Capture the cell that displays the provided text and extract its (x, y) central coordinate. 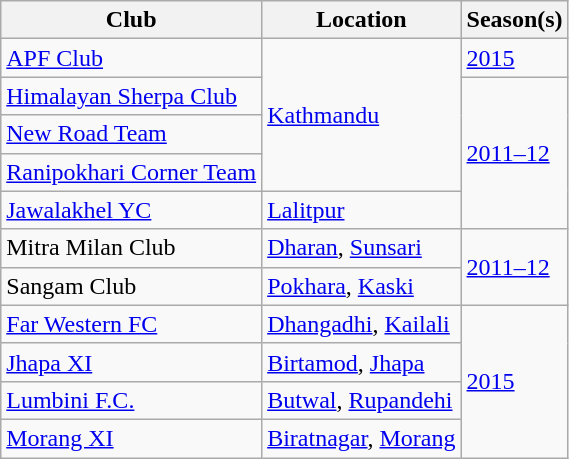
Jawalakhel YC (132, 210)
Butwal, Rupandehi (362, 400)
Far Western FC (132, 324)
Pokhara, Kaski (362, 286)
Himalayan Sherpa Club (132, 96)
Morang XI (132, 438)
APF Club (132, 58)
Club (132, 20)
Location (362, 20)
Kathmandu (362, 115)
New Road Team (132, 134)
Mitra Milan Club (132, 248)
Biratnagar, Morang (362, 438)
Lalitpur (362, 210)
Ranipokhari Corner Team (132, 172)
Dhangadhi, Kailali (362, 324)
Season(s) (514, 20)
Dharan, Sunsari (362, 248)
Sangam Club (132, 286)
Lumbini F.C. (132, 400)
Birtamod, Jhapa (362, 362)
Jhapa XI (132, 362)
